Determine the (X, Y) coordinate at the center of the cell enclosing the given text.  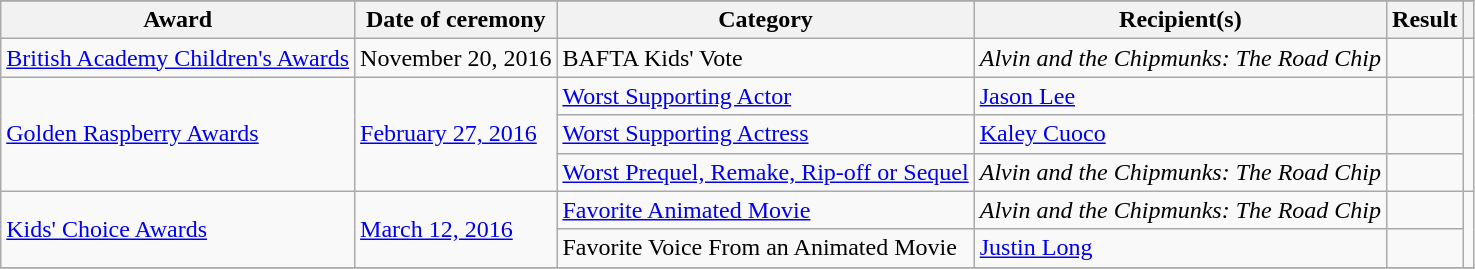
Favorite Voice From an Animated Movie (766, 248)
Worst Prequel, Remake, Rip-off or Sequel (766, 172)
February 27, 2016 (456, 134)
November 20, 2016 (456, 58)
Worst Supporting Actor (766, 96)
Justin Long (1180, 248)
Kids' Choice Awards (178, 229)
Category (766, 20)
Award (178, 20)
Date of ceremony (456, 20)
Result (1425, 20)
March 12, 2016 (456, 229)
British Academy Children's Awards (178, 58)
BAFTA Kids' Vote (766, 58)
Jason Lee (1180, 96)
Worst Supporting Actress (766, 134)
Kaley Cuoco (1180, 134)
Golden Raspberry Awards (178, 134)
Favorite Animated Movie (766, 210)
Recipient(s) (1180, 20)
